Scan for the cell matching the given text and deliver its (X, Y) coordinate at center. 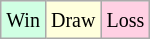
Win (24, 20)
Loss (126, 20)
Draw (72, 20)
